From the cell containing the given text, extract its center point as [x, y] coordinate. 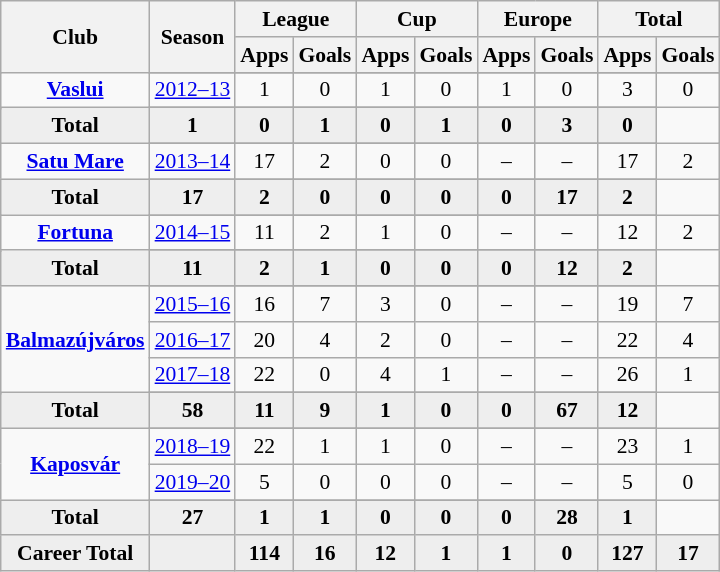
Fortuna [76, 233]
Club [76, 36]
2013–14 [193, 162]
114 [264, 554]
2012–13 [193, 90]
Europe [538, 19]
2015–16 [193, 304]
27 [193, 518]
Satu Mare [76, 162]
19 [627, 304]
Balmazújváros [76, 340]
58 [193, 411]
20 [264, 340]
2014–15 [193, 233]
Cup [416, 19]
2017–18 [193, 375]
2019–20 [193, 482]
2018–19 [193, 447]
9 [324, 411]
Season [193, 36]
Kaposvár [76, 464]
23 [627, 447]
League [296, 19]
Career Total [76, 554]
127 [627, 554]
2016–17 [193, 340]
Vaslui [76, 90]
26 [627, 375]
28 [566, 518]
67 [566, 411]
